Detect which cell encompasses the target text, then output its [X, Y] center coordinate. 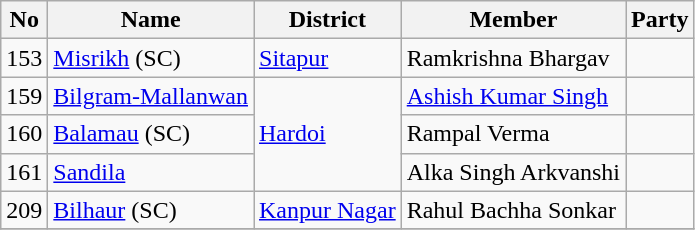
Rahul Bachha Sonkar [513, 210]
159 [24, 96]
161 [24, 172]
Sandila [151, 172]
Name [151, 20]
Ramkrishna Bhargav [513, 58]
160 [24, 134]
Ashish Kumar Singh [513, 96]
District [328, 20]
Member [513, 20]
Party [660, 20]
Kanpur Nagar [328, 210]
No [24, 20]
Balamau (SC) [151, 134]
209 [24, 210]
Misrikh (SC) [151, 58]
Bilhaur (SC) [151, 210]
Sitapur [328, 58]
Hardoi [328, 134]
Bilgram-Mallanwan [151, 96]
153 [24, 58]
Alka Singh Arkvanshi [513, 172]
Rampal Verma [513, 134]
